From the cell containing the given text, extract its center point as (x, y) coordinate. 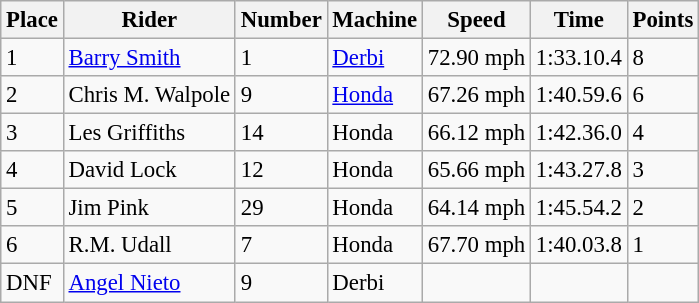
Rider (149, 20)
R.M. Udall (149, 245)
Barry Smith (149, 58)
65.66 mph (476, 170)
66.12 mph (476, 133)
1:40.59.6 (580, 95)
5 (32, 208)
Les Griffiths (149, 133)
Machine (374, 20)
David Lock (149, 170)
1:33.10.4 (580, 58)
1:40.03.8 (580, 245)
Time (580, 20)
Jim Pink (149, 208)
1:43.27.8 (580, 170)
Chris M. Walpole (149, 95)
72.90 mph (476, 58)
67.70 mph (476, 245)
Place (32, 20)
29 (281, 208)
Number (281, 20)
64.14 mph (476, 208)
1:45.54.2 (580, 208)
14 (281, 133)
DNF (32, 283)
12 (281, 170)
67.26 mph (476, 95)
8 (662, 58)
Angel Nieto (149, 283)
1:42.36.0 (580, 133)
Speed (476, 20)
7 (281, 245)
Points (662, 20)
